Provide the (x, y) coordinate of the cell's center where the given text is located.  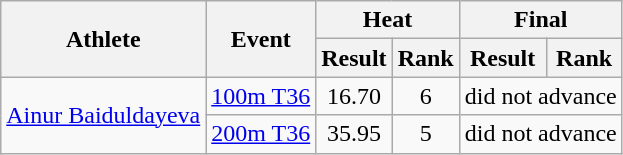
Athlete (104, 39)
Final (540, 20)
16.70 (354, 96)
200m T36 (261, 134)
35.95 (354, 134)
Event (261, 39)
5 (426, 134)
Heat (388, 20)
Ainur Baiduldayeva (104, 115)
100m T36 (261, 96)
6 (426, 96)
